Locate the cell with the specified text and output its (X, Y) center coordinate. 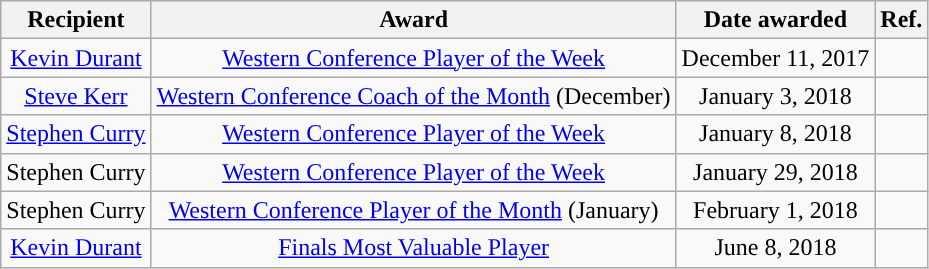
Date awarded (776, 20)
Recipient (76, 20)
January 8, 2018 (776, 134)
December 11, 2017 (776, 58)
February 1, 2018 (776, 210)
Award (414, 20)
Steve Kerr (76, 96)
January 29, 2018 (776, 172)
January 3, 2018 (776, 96)
Finals Most Valuable Player (414, 248)
Western Conference Coach of the Month (December) (414, 96)
Western Conference Player of the Month (January) (414, 210)
June 8, 2018 (776, 248)
Ref. (902, 20)
